Return the (X, Y) coordinate for the center point of the cell that contains the specified text.  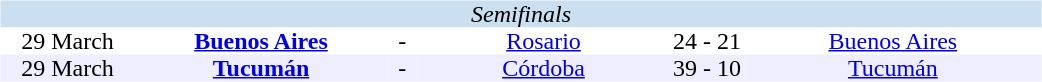
Rosario (544, 42)
24 - 21 (707, 42)
Córdoba (544, 68)
39 - 10 (707, 68)
Semifinals (520, 14)
